Return the (X, Y) coordinate for the center point of the cell that contains the specified text.  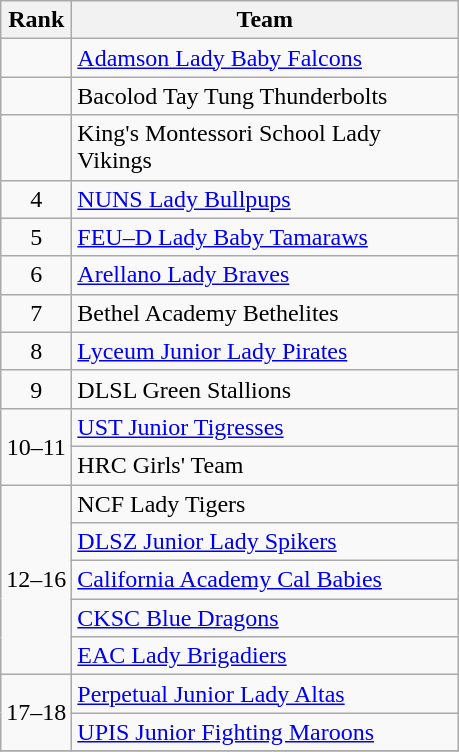
UST Junior Tigresses (265, 427)
Perpetual Junior Lady Altas (265, 694)
Bethel Academy Bethelites (265, 313)
NCF Lady Tigers (265, 503)
5 (36, 237)
10–11 (36, 446)
HRC Girls' Team (265, 465)
8 (36, 351)
UPIS Junior Fighting Maroons (265, 732)
Rank (36, 20)
EAC Lady Brigadiers (265, 656)
12–16 (36, 579)
17–18 (36, 713)
NUNS Lady Bullpups (265, 199)
FEU–D Lady Baby Tamaraws (265, 237)
Arellano Lady Braves (265, 275)
King's Montessori School Lady Vikings (265, 148)
Team (265, 20)
7 (36, 313)
CKSC Blue Dragons (265, 618)
9 (36, 389)
DLSZ Junior Lady Spikers (265, 542)
4 (36, 199)
6 (36, 275)
Adamson Lady Baby Falcons (265, 58)
California Academy Cal Babies (265, 580)
DLSL Green Stallions (265, 389)
Bacolod Tay Tung Thunderbolts (265, 96)
Lyceum Junior Lady Pirates (265, 351)
